Find where the given text appears and provide that cell's center as (X, Y) coordinate. 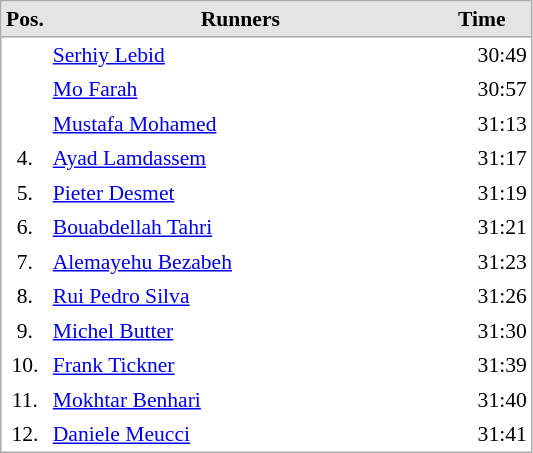
Time (482, 20)
12. (26, 434)
8. (26, 296)
4. (26, 158)
Runners (240, 20)
Pos. (26, 20)
Frank Tickner (240, 365)
5. (26, 193)
Mustafa Mohamed (240, 123)
31:21 (482, 227)
11. (26, 399)
Serhiy Lebid (240, 55)
Mo Farah (240, 89)
31:26 (482, 296)
31:19 (482, 193)
31:13 (482, 123)
31:17 (482, 158)
30:57 (482, 89)
Mokhtar Benhari (240, 399)
6. (26, 227)
Daniele Meucci (240, 434)
7. (26, 261)
Pieter Desmet (240, 193)
Michel Butter (240, 331)
31:41 (482, 434)
9. (26, 331)
31:23 (482, 261)
Alemayehu Bezabeh (240, 261)
Bouabdellah Tahri (240, 227)
31:40 (482, 399)
30:49 (482, 55)
31:39 (482, 365)
31:30 (482, 331)
10. (26, 365)
Rui Pedro Silva (240, 296)
Ayad Lamdassem (240, 158)
